Identify which cell holds the provided text, then report its (x, y) central coordinate. 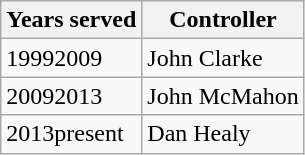
2013present (72, 134)
Years served (72, 20)
Dan Healy (223, 134)
19992009 (72, 58)
20092013 (72, 96)
Controller (223, 20)
John Clarke (223, 58)
John McMahon (223, 96)
